Identify which cell holds the provided text, then report its [x, y] central coordinate. 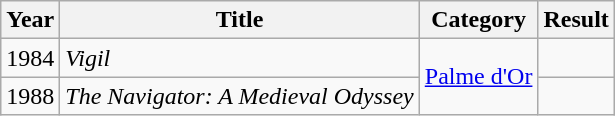
Vigil [240, 58]
The Navigator: A Medieval Odyssey [240, 96]
Category [478, 20]
Year [30, 20]
Result [576, 20]
1988 [30, 96]
Palme d'Or [478, 77]
Title [240, 20]
1984 [30, 58]
